Detect which cell encompasses the target text, then output its (X, Y) center coordinate. 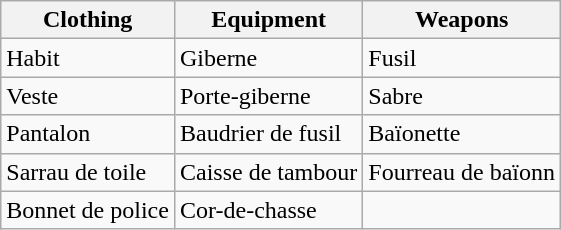
Pantalon (88, 134)
Cor-de-chasse (268, 210)
Fusil (462, 58)
Giberne (268, 58)
Baudrier de fusil (268, 134)
Baïonette (462, 134)
Veste (88, 96)
Weapons (462, 20)
Sabre (462, 96)
Fourreau de baïonn (462, 172)
Equipment (268, 20)
Porte-giberne (268, 96)
Clothing (88, 20)
Bonnet de police (88, 210)
Habit (88, 58)
Caisse de tambour (268, 172)
Sarrau de toile (88, 172)
